Pinpoint the cell where the given text exists, returning its (x, y) midpoint coordinate. 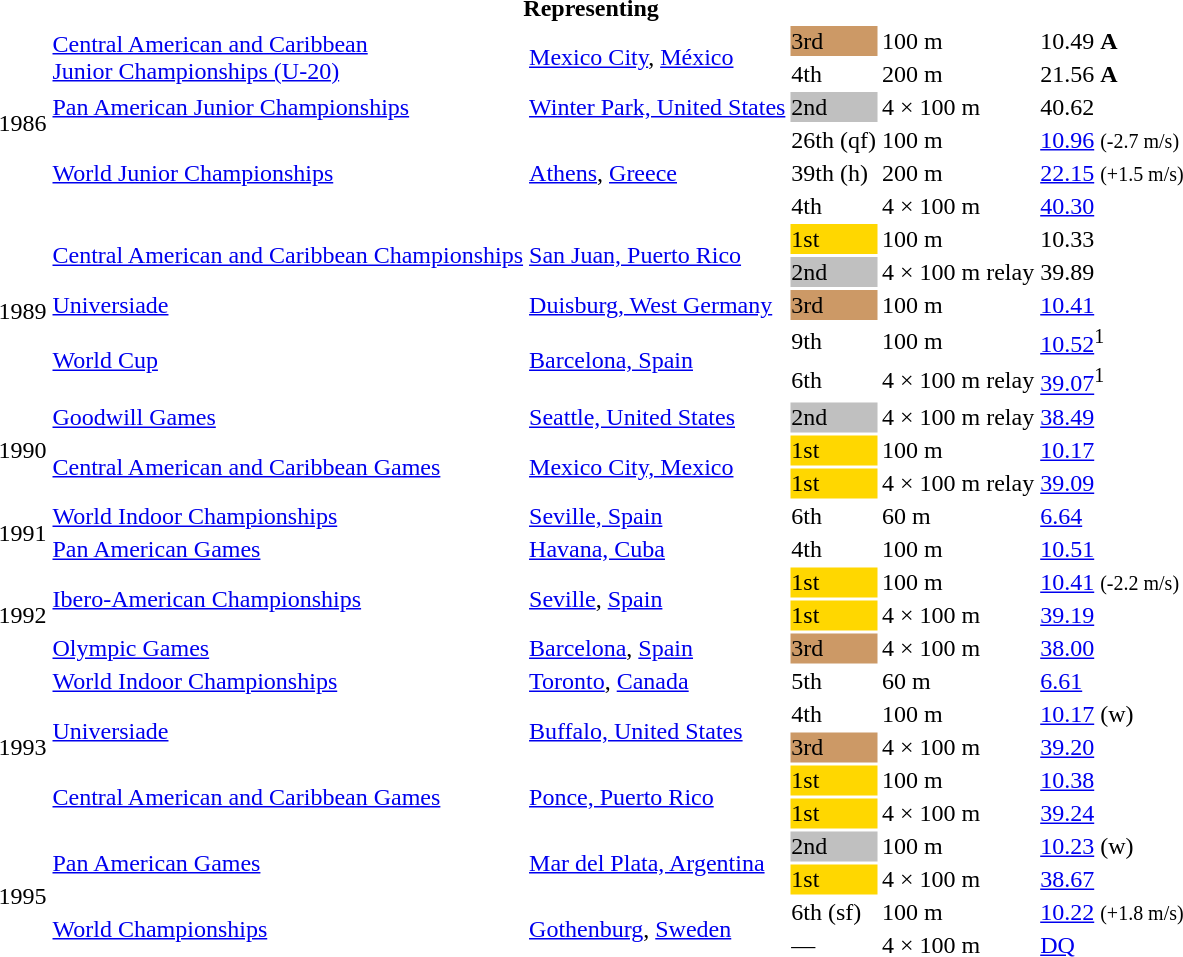
San Juan, Puerto Rico (658, 256)
World Junior Championships (288, 173)
Athens, Greece (658, 173)
Toronto, Canada (658, 681)
9th (834, 341)
Mar del Plata, Argentina (658, 862)
Mexico City, México (658, 58)
Seattle, United States (658, 417)
Mexico City, Mexico (658, 466)
Central American and Caribbean Championships (288, 256)
Olympic Games (288, 648)
Central American and CaribbeanJunior Championships (U-20) (288, 58)
5th (834, 681)
Duisburg, West Germany (658, 305)
Buffalo, United States (658, 730)
Ponce, Puerto Rico (658, 796)
Ibero-American Championships (288, 598)
World Cup (288, 361)
Havana, Cuba (658, 549)
26th (qf) (834, 140)
39th (h) (834, 173)
Winter Park, United States (658, 107)
6th (sf) (834, 912)
Goodwill Games (288, 417)
Pan American Junior Championships (288, 107)
